Scan for the cell matching the given text and deliver its (X, Y) coordinate at center. 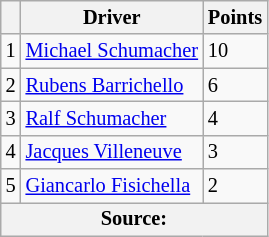
Michael Schumacher (112, 51)
5 (11, 186)
Giancarlo Fisichella (112, 186)
10 (235, 51)
Ralf Schumacher (112, 118)
1 (11, 51)
Rubens Barrichello (112, 85)
Driver (112, 17)
Jacques Villeneuve (112, 152)
Points (235, 17)
6 (235, 85)
Source: (134, 219)
